Determine the (X, Y) coordinate at the center of the cell enclosing the given text.  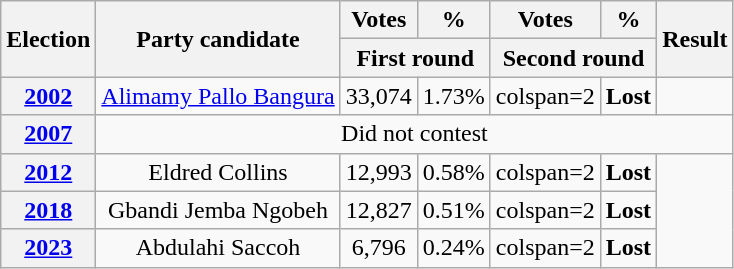
0.24% (454, 248)
Gbandi Jemba Ngobeh (218, 210)
Abdulahi Saccoh (218, 248)
12,827 (378, 210)
2002 (48, 96)
Eldred Collins (218, 172)
1.73% (454, 96)
Election (48, 39)
0.58% (454, 172)
2007 (48, 134)
33,074 (378, 96)
2018 (48, 210)
0.51% (454, 210)
12,993 (378, 172)
Alimamy Pallo Bangura (218, 96)
2023 (48, 248)
Result (695, 39)
2012 (48, 172)
Second round (573, 58)
First round (415, 58)
Party candidate (218, 39)
6,796 (378, 248)
Did not contest (414, 134)
